Search for the cell housing the specified text and yield its [X, Y] center coordinate. 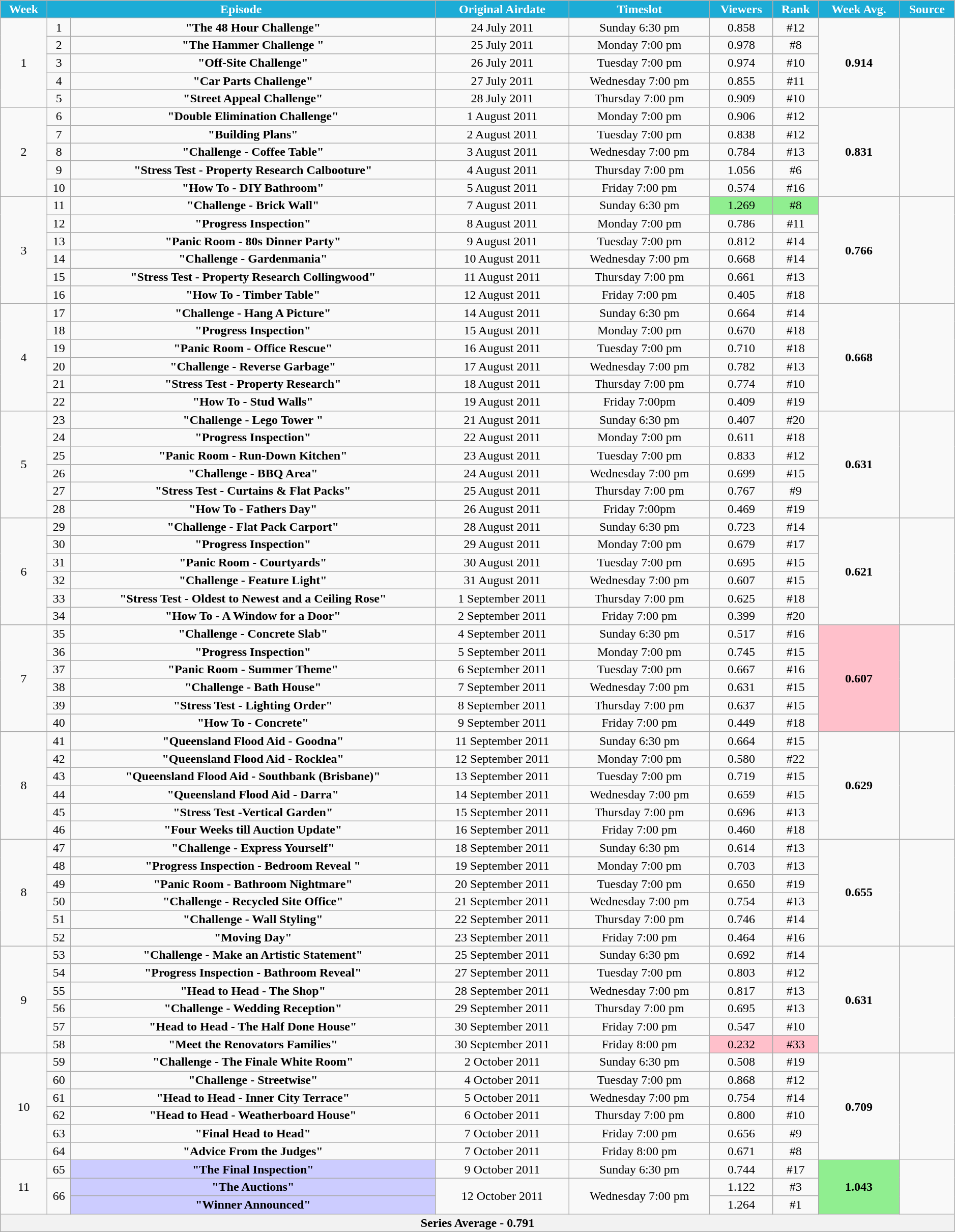
28 July 2011 [502, 99]
0.464 [741, 937]
0.709 [859, 1106]
"Double Elimination Challenge" [253, 116]
"Stress Test - Curtains & Flat Packs" [253, 491]
"Queensland Flood Aid - Goodna" [253, 741]
12 September 2011 [502, 758]
0.774 [741, 384]
12 October 2011 [502, 1196]
"How To - Stud Walls" [253, 402]
19 August 2011 [502, 402]
19 [59, 348]
0.692 [741, 955]
24 August 2011 [502, 473]
7 September 2011 [502, 687]
"Stress Test - Property Research" [253, 384]
"Challenge - The Finale White Room" [253, 1062]
"Street Appeal Challenge" [253, 99]
46 [59, 830]
0.817 [741, 990]
Source [927, 9]
28 September 2011 [502, 990]
0.399 [741, 616]
4 September 2011 [502, 634]
23 August 2011 [502, 455]
#6 [796, 170]
0.679 [741, 545]
#1 [796, 1205]
8 August 2011 [502, 224]
"How To - Concrete" [253, 723]
58 [59, 1044]
21 August 2011 [502, 419]
22 August 2011 [502, 438]
2 September 2011 [502, 616]
21 [59, 384]
"How To - A Window for a Door" [253, 616]
0.574 [741, 187]
"The Final Inspection" [253, 1169]
55 [59, 990]
31 [59, 563]
0.671 [741, 1151]
"The Auctions" [253, 1187]
0.650 [741, 883]
"Panic Room - 80s Dinner Party" [253, 241]
Series Average - 0.791 [478, 1222]
"Queensland Flood Aid - Southbank (Brisbane)" [253, 777]
45 [59, 812]
10 August 2011 [502, 260]
0.659 [741, 795]
1.269 [741, 206]
"Challenge - Wedding Reception" [253, 1009]
13 September 2011 [502, 777]
36 [59, 651]
14 [59, 260]
56 [59, 1009]
0.745 [741, 651]
5 October 2011 [502, 1098]
0.723 [741, 527]
"Panic Room - Office Rescue" [253, 348]
21 September 2011 [502, 902]
#22 [796, 758]
48 [59, 866]
0.974 [741, 63]
15 September 2011 [502, 812]
Rank [796, 9]
25 [59, 455]
"Challenge - Flat Pack Carport" [253, 527]
44 [59, 795]
"Challenge - Reverse Garbage" [253, 366]
#33 [796, 1044]
0.784 [741, 152]
22 September 2011 [502, 919]
"The 48 Hour Challenge" [253, 27]
"Progress Inspection - Bedroom Reveal " [253, 866]
28 [59, 509]
0.547 [741, 1026]
"Panic Room - Run-Down Kitchen" [253, 455]
26 [59, 473]
"Car Parts Challenge" [253, 80]
0.719 [741, 777]
9 September 2011 [502, 723]
3 August 2011 [502, 152]
"The Hammer Challenge " [253, 45]
25 July 2011 [502, 45]
9 August 2011 [502, 241]
59 [59, 1062]
"Challenge - Gardenmania" [253, 260]
0.614 [741, 848]
"Panic Room - Bathroom Nightmare" [253, 883]
29 [59, 527]
"Challenge - Recycled Site Office" [253, 902]
"Panic Room - Summer Theme" [253, 670]
1.043 [859, 1187]
50 [59, 902]
0.625 [741, 598]
1.056 [741, 170]
1 August 2011 [502, 116]
"Head to Head - Weatherboard House" [253, 1115]
20 [59, 366]
"Progress Inspection - Bathroom Reveal" [253, 973]
15 [59, 277]
0.696 [741, 812]
6 September 2011 [502, 670]
16 [59, 295]
42 [59, 758]
31 August 2011 [502, 580]
30 [59, 545]
0.868 [741, 1080]
Timeslot [640, 9]
"Winner Announced" [253, 1205]
47 [59, 848]
"How To - Timber Table" [253, 295]
30 August 2011 [502, 563]
"Queensland Flood Aid - Darra" [253, 795]
"Four Weeks till Auction Update" [253, 830]
"Head to Head - Inner City Terrace" [253, 1098]
0.744 [741, 1169]
33 [59, 598]
0.800 [741, 1115]
"Advice From the Judges" [253, 1151]
41 [59, 741]
4 August 2011 [502, 170]
0.449 [741, 723]
51 [59, 919]
0.508 [741, 1062]
23 [59, 419]
65 [59, 1169]
26 August 2011 [502, 509]
"Stress Test - Oldest to Newest and a Ceiling Rose" [253, 598]
43 [59, 777]
17 August 2011 [502, 366]
24 July 2011 [502, 27]
29 August 2011 [502, 545]
18 September 2011 [502, 848]
Week [24, 9]
54 [59, 973]
"Challenge - Lego Tower " [253, 419]
11 August 2011 [502, 277]
8 September 2011 [502, 705]
27 [59, 491]
25 August 2011 [502, 491]
24 [59, 438]
0.405 [741, 295]
16 September 2011 [502, 830]
0.782 [741, 366]
37 [59, 670]
0.812 [741, 241]
14 September 2011 [502, 795]
0.670 [741, 331]
40 [59, 723]
52 [59, 937]
0.699 [741, 473]
1.122 [741, 1187]
"Stress Test - Lighting Order" [253, 705]
14 August 2011 [502, 312]
0.909 [741, 99]
"Stress Test - Property Research Calbooture" [253, 170]
27 July 2011 [502, 80]
0.766 [859, 250]
0.786 [741, 224]
0.746 [741, 919]
0.858 [741, 27]
0.407 [741, 419]
27 September 2011 [502, 973]
0.978 [741, 45]
0.803 [741, 973]
Episode [241, 9]
63 [59, 1134]
53 [59, 955]
62 [59, 1115]
"Challenge - Express Yourself" [253, 848]
0.906 [741, 116]
"Challenge - Wall Styling" [253, 919]
2 August 2011 [502, 134]
"Challenge - Bath House" [253, 687]
1 September 2011 [502, 598]
Week Avg. [859, 9]
0.838 [741, 134]
"Moving Day" [253, 937]
0.611 [741, 438]
0.656 [741, 1134]
26 July 2011 [502, 63]
20 September 2011 [502, 883]
13 [59, 241]
0.409 [741, 402]
"Challenge - Make an Artistic Statement" [253, 955]
"Challenge - Feature Light" [253, 580]
0.629 [859, 785]
29 September 2011 [502, 1009]
25 September 2011 [502, 955]
0.469 [741, 509]
"Challenge - Coffee Table" [253, 152]
64 [59, 1151]
"Stress Test - Property Research Collingwood" [253, 277]
1.264 [741, 1205]
39 [59, 705]
"Off-Site Challenge" [253, 63]
12 [59, 224]
19 September 2011 [502, 866]
Viewers [741, 9]
0.831 [859, 152]
34 [59, 616]
38 [59, 687]
"Panic Room - Courtyards" [253, 563]
60 [59, 1080]
15 August 2011 [502, 331]
0.517 [741, 634]
0.767 [741, 491]
"How To - DIY Bathroom" [253, 187]
12 August 2011 [502, 295]
"Final Head to Head" [253, 1134]
0.833 [741, 455]
"Challenge - Concrete Slab" [253, 634]
0.855 [741, 80]
0.637 [741, 705]
"How To - Fathers Day" [253, 509]
35 [59, 634]
"Head to Head - The Shop" [253, 990]
57 [59, 1026]
18 [59, 331]
4 October 2011 [502, 1080]
49 [59, 883]
22 [59, 402]
"Head to Head - The Half Done House" [253, 1026]
"Queensland Flood Aid - Rocklea" [253, 758]
6 October 2011 [502, 1115]
0.661 [741, 277]
"Challenge - Hang A Picture" [253, 312]
5 September 2011 [502, 651]
"Challenge - Streetwise" [253, 1080]
0.710 [741, 348]
0.232 [741, 1044]
7 August 2011 [502, 206]
18 August 2011 [502, 384]
0.914 [859, 63]
17 [59, 312]
"Building Plans" [253, 134]
Original Airdate [502, 9]
"Stress Test -Vertical Garden" [253, 812]
28 August 2011 [502, 527]
0.580 [741, 758]
0.621 [859, 571]
5 August 2011 [502, 187]
0.655 [859, 893]
66 [59, 1196]
32 [59, 580]
0.460 [741, 830]
61 [59, 1098]
"Challenge - Brick Wall" [253, 206]
0.667 [741, 670]
23 September 2011 [502, 937]
#3 [796, 1187]
"Challenge - BBQ Area" [253, 473]
9 October 2011 [502, 1169]
2 October 2011 [502, 1062]
0.703 [741, 866]
"Meet the Renovators Families" [253, 1044]
11 September 2011 [502, 741]
16 August 2011 [502, 348]
